Find where the given text appears and provide that cell's center as [X, Y] coordinate. 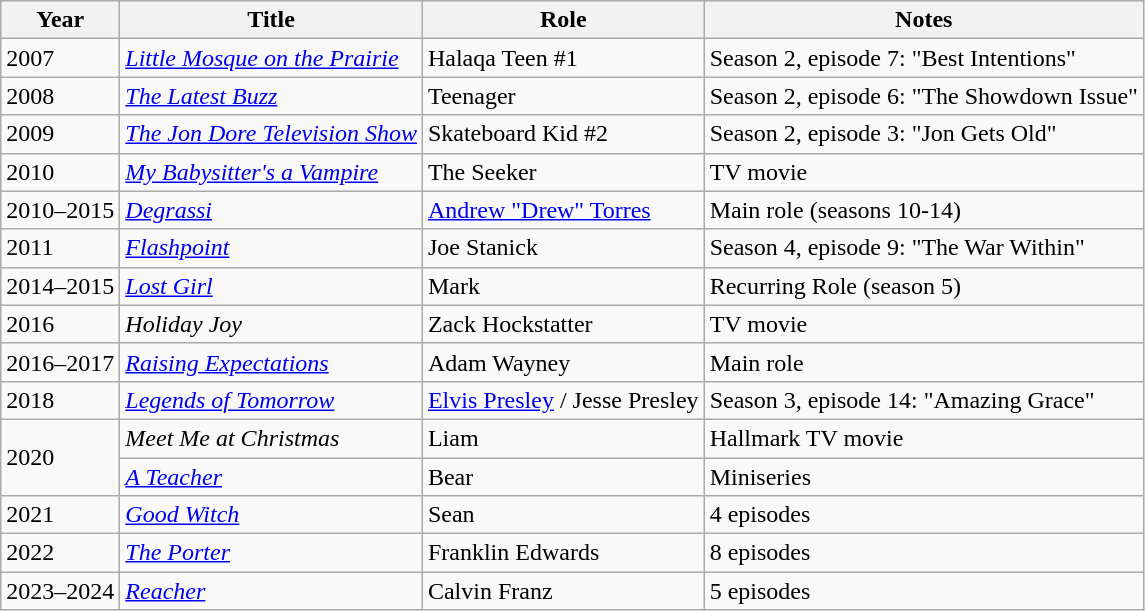
The Latest Buzz [272, 96]
Bear [563, 477]
Reacher [272, 591]
Good Witch [272, 515]
Flashpoint [272, 248]
Season 2, episode 3: "Jon Gets Old" [924, 134]
Year [60, 20]
My Babysitter's a Vampire [272, 172]
The Porter [272, 553]
2014–2015 [60, 286]
2020 [60, 457]
2018 [60, 400]
Mark [563, 286]
2023–2024 [60, 591]
2010–2015 [60, 210]
Season 2, episode 7: "Best Intentions" [924, 58]
Season 2, episode 6: "The Showdown Issue" [924, 96]
5 episodes [924, 591]
Meet Me at Christmas [272, 438]
Elvis Presley / Jesse Presley [563, 400]
Degrassi [272, 210]
Teenager [563, 96]
2009 [60, 134]
The Jon Dore Television Show [272, 134]
Skateboard Kid #2 [563, 134]
Zack Hockstatter [563, 324]
Raising Expectations [272, 362]
2008 [60, 96]
Liam [563, 438]
2010 [60, 172]
Main role (seasons 10-14) [924, 210]
Franklin Edwards [563, 553]
Sean [563, 515]
Andrew "Drew" Torres [563, 210]
Holiday Joy [272, 324]
Season 4, episode 9: "The War Within" [924, 248]
2016–2017 [60, 362]
2021 [60, 515]
A Teacher [272, 477]
2016 [60, 324]
Joe Stanick [563, 248]
Halaqa Teen #1 [563, 58]
Recurring Role (season 5) [924, 286]
Little Mosque on the Prairie [272, 58]
2011 [60, 248]
Legends of Tomorrow [272, 400]
4 episodes [924, 515]
Notes [924, 20]
The Seeker [563, 172]
Season 3, episode 14: "Amazing Grace" [924, 400]
2007 [60, 58]
Role [563, 20]
8 episodes [924, 553]
Hallmark TV movie [924, 438]
Lost Girl [272, 286]
Adam Wayney [563, 362]
Main role [924, 362]
Miniseries [924, 477]
Title [272, 20]
Calvin Franz [563, 591]
2022 [60, 553]
